Output the [X, Y] coordinate of the center of the cell containing the given text.  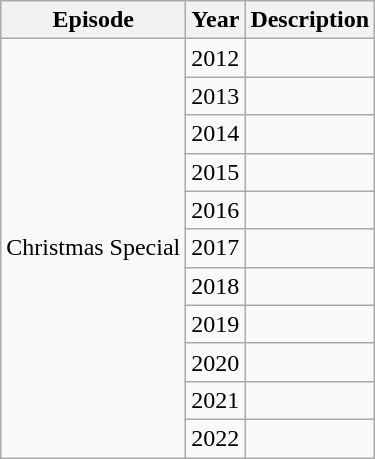
2012 [216, 58]
2022 [216, 438]
Episode [94, 20]
2018 [216, 286]
2019 [216, 324]
2014 [216, 134]
Year [216, 20]
2021 [216, 400]
Description [310, 20]
2013 [216, 96]
Christmas Special [94, 248]
2016 [216, 210]
2017 [216, 248]
2020 [216, 362]
2015 [216, 172]
